Provide the [X, Y] coordinate of the cell's center where the given text is located.  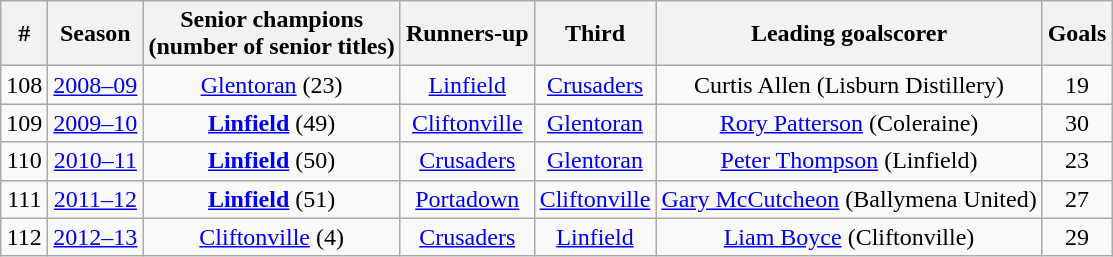
Cliftonville (4) [272, 237]
110 [24, 161]
Gary McCutcheon (Ballymena United) [849, 199]
Liam Boyce (Cliftonville) [849, 237]
2008–09 [96, 85]
Goals [1077, 34]
Rory Patterson (Coleraine) [849, 123]
30 [1077, 123]
Linfield (50) [272, 161]
111 [24, 199]
29 [1077, 237]
Season [96, 34]
Linfield (51) [272, 199]
27 [1077, 199]
Glentoran (23) [272, 85]
109 [24, 123]
2009–10 [96, 123]
2012–13 [96, 237]
Linfield (49) [272, 123]
Leading goalscorer [849, 34]
19 [1077, 85]
112 [24, 237]
Curtis Allen (Lisburn Distillery) [849, 85]
Peter Thompson (Linfield) [849, 161]
Senior champions(number of senior titles) [272, 34]
23 [1077, 161]
Runners-up [467, 34]
Portadown [467, 199]
# [24, 34]
108 [24, 85]
Third [595, 34]
2011–12 [96, 199]
2010–11 [96, 161]
